Return the [x, y] coordinate for the center point of the cell that contains the specified text.  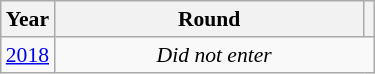
Round [209, 19]
Did not enter [214, 55]
2018 [28, 55]
Year [28, 19]
